Detect which cell encompasses the target text, then output its [x, y] center coordinate. 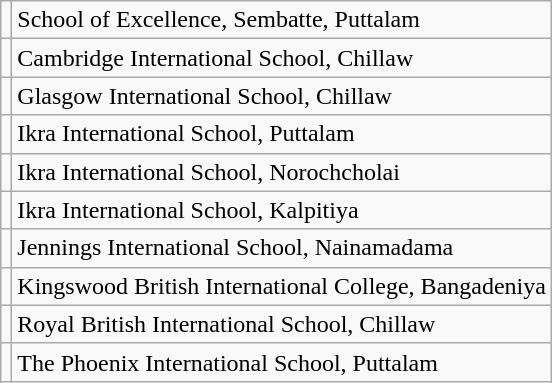
Ikra International School, Puttalam [282, 134]
Cambridge International School, Chillaw [282, 58]
School of Excellence, Sembatte, Puttalam [282, 20]
Kingswood British International College, Bangadeniya [282, 286]
Jennings International School, Nainamadama [282, 248]
Royal British International School, Chillaw [282, 324]
Glasgow International School, Chillaw [282, 96]
Ikra International School, Kalpitiya [282, 210]
The Phoenix International School, Puttalam [282, 362]
Ikra International School, Norochcholai [282, 172]
